Extract the (x, y) coordinate from the center of the cell holding the provided text.  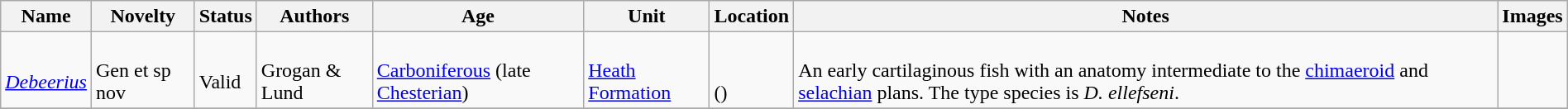
Location (752, 17)
Unit (647, 17)
Authors (314, 17)
Debeerius (46, 70)
Name (46, 17)
Status (225, 17)
An early cartilaginous fish with an anatomy intermediate to the chimaeroid and selachian plans. The type species is D. ellefseni. (1146, 70)
Age (478, 17)
Carboniferous (late Chesterian) (478, 70)
Grogan & Lund (314, 70)
() (752, 70)
Notes (1146, 17)
Novelty (142, 17)
Images (1532, 17)
Heath Formation (647, 70)
Valid (225, 70)
Gen et sp nov (142, 70)
